Extract the [x, y] coordinate from the center of the cell holding the provided text.  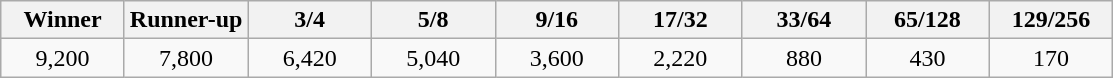
3,600 [557, 58]
Winner [63, 20]
9,200 [63, 58]
170 [1051, 58]
17/32 [681, 20]
430 [928, 58]
7,800 [186, 58]
129/256 [1051, 20]
2,220 [681, 58]
33/64 [804, 20]
9/16 [557, 20]
Runner-up [186, 20]
5/8 [433, 20]
3/4 [310, 20]
65/128 [928, 20]
5,040 [433, 58]
880 [804, 58]
6,420 [310, 58]
